Locate the cell with the specified text and output its (x, y) center coordinate. 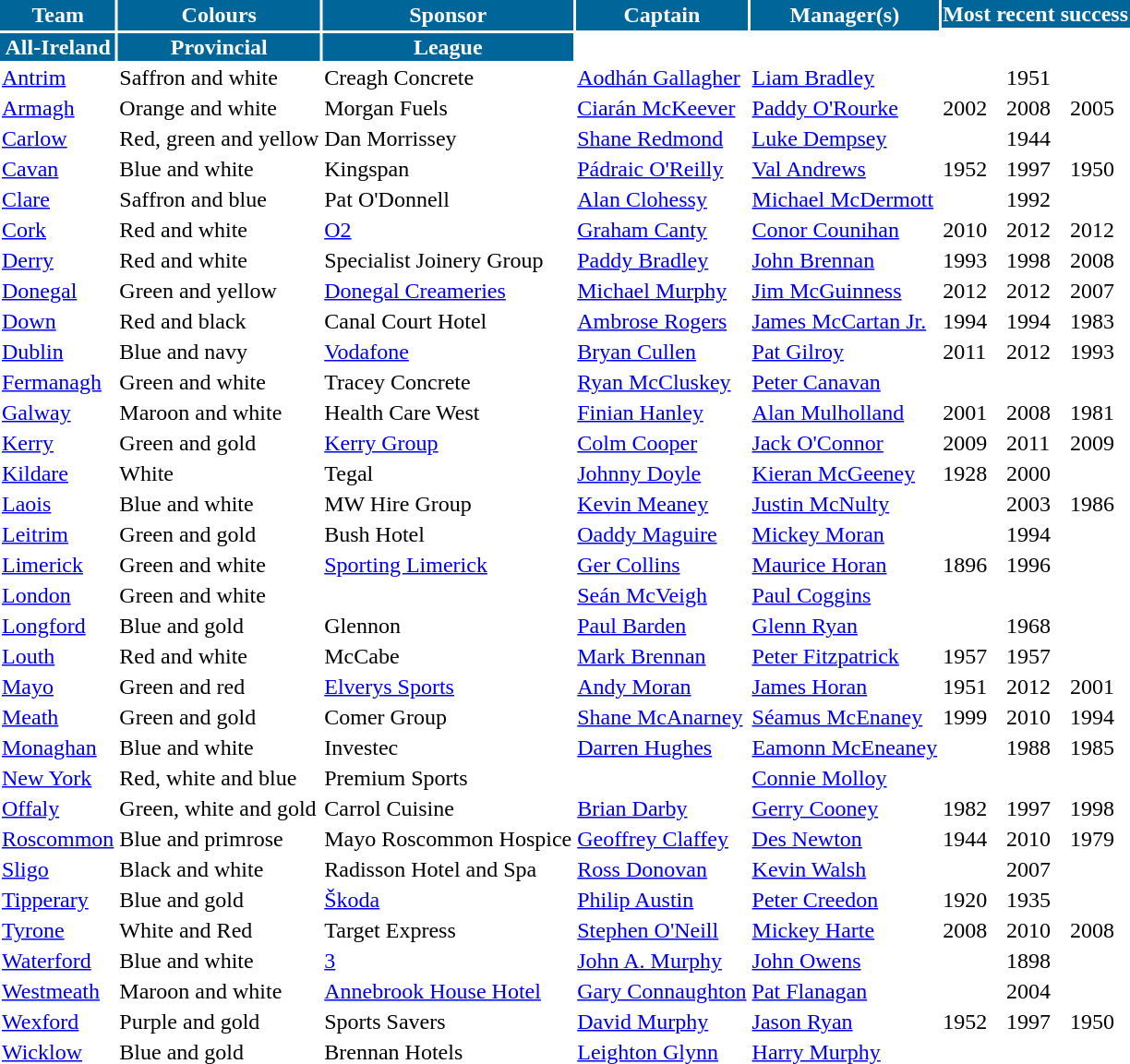
Mickey Harte (845, 930)
Seán McVeigh (662, 595)
MW Hire Group (449, 504)
Pádraic O'Reilly (662, 169)
Waterford (57, 961)
Canal Court Hotel (449, 321)
Elverys Sports (449, 687)
Shane McAnarney (662, 717)
John Brennan (845, 260)
Alan Clohessy (662, 199)
Liam Bradley (845, 78)
Antrim (57, 78)
Limerick (57, 565)
Sporting Limerick (449, 565)
Longford (57, 626)
Des Newton (845, 839)
Annebrook House Hotel (449, 991)
1982 (972, 808)
Provincial (220, 47)
Armagh (57, 108)
Investec (449, 747)
Bush Hotel (449, 534)
League (449, 47)
Justin McNulty (845, 504)
1935 (1036, 900)
Oaddy Maguire (662, 534)
1979 (1100, 839)
Michael Murphy (662, 291)
2002 (972, 108)
Monaghan (57, 747)
Tyrone (57, 930)
Laois (57, 504)
Mickey Moran (845, 534)
2003 (1036, 504)
Brian Darby (662, 808)
McCabe (449, 656)
Team (57, 15)
Aodhán Gallagher (662, 78)
Roscommon (57, 839)
Sligo (57, 869)
2005 (1100, 108)
Derry (57, 260)
1898 (1036, 961)
Ross Donovan (662, 869)
Séamus McEnaney (845, 717)
Colm Cooper (662, 443)
Kevin Walsh (845, 869)
Saffron and white (220, 78)
Pat Gilroy (845, 352)
Maurice Horan (845, 565)
Val Andrews (845, 169)
John Owens (845, 961)
Captain (662, 15)
Tracey Concrete (449, 382)
Mayo (57, 687)
Creagh Concrete (449, 78)
Alan Mulholland (845, 412)
2000 (1036, 473)
Westmeath (57, 991)
Conor Counihan (845, 230)
Mark Brennan (662, 656)
Glenn Ryan (845, 626)
Donegal Creameries (449, 291)
Carlow (57, 138)
Orange and white (220, 108)
Cork (57, 230)
Most recent success (1036, 14)
Luke Dempsey (845, 138)
Paul Barden (662, 626)
Jim McGuinness (845, 291)
Green, white and gold (220, 808)
1988 (1036, 747)
Pat Flanagan (845, 991)
Leitrim (57, 534)
Red, green and yellow (220, 138)
Galway (57, 412)
1968 (1036, 626)
Radisson Hotel and Spa (449, 869)
Tipperary (57, 900)
Specialist Joinery Group (449, 260)
Kerry Group (449, 443)
Andy Moran (662, 687)
Johnny Doyle (662, 473)
Peter Creedon (845, 900)
Green and red (220, 687)
Tegal (449, 473)
Ciarán McKeever (662, 108)
Clare (57, 199)
Škoda (449, 900)
O2 (449, 230)
Graham Canty (662, 230)
Jason Ryan (845, 1022)
Stephen O'Neill (662, 930)
Darren Hughes (662, 747)
1896 (972, 565)
Offaly (57, 808)
London (57, 595)
Connie Molloy (845, 778)
Health Care West (449, 412)
Gerry Cooney (845, 808)
1986 (1100, 504)
New York (57, 778)
Red and black (220, 321)
Kingspan (449, 169)
Paddy O'Rourke (845, 108)
Comer Group (449, 717)
Carrol Cuisine (449, 808)
Kerry (57, 443)
Ger Collins (662, 565)
White (220, 473)
John A. Murphy (662, 961)
Dan Morrissey (449, 138)
Kevin Meaney (662, 504)
Shane Redmond (662, 138)
Peter Fitzpatrick (845, 656)
1999 (972, 717)
Kieran McGeeney (845, 473)
Paddy Bradley (662, 260)
1928 (972, 473)
1920 (972, 900)
Down (57, 321)
Sponsor (449, 15)
1985 (1100, 747)
Paul Coggins (845, 595)
Morgan Fuels (449, 108)
Glennon (449, 626)
White and Red (220, 930)
1996 (1036, 565)
Gary Connaughton (662, 991)
Premium Sports (449, 778)
Eamonn McEneaney (845, 747)
Meath (57, 717)
Target Express (449, 930)
Wexford (57, 1022)
Ryan McCluskey (662, 382)
Red, white and blue (220, 778)
Michael McDermott (845, 199)
James Horan (845, 687)
All-Ireland (57, 47)
Blue and primrose (220, 839)
1981 (1100, 412)
David Murphy (662, 1022)
Louth (57, 656)
Saffron and blue (220, 199)
Donegal (57, 291)
Peter Canavan (845, 382)
Bryan Cullen (662, 352)
Green and yellow (220, 291)
Finian Hanley (662, 412)
Fermanagh (57, 382)
1992 (1036, 199)
Cavan (57, 169)
Blue and navy (220, 352)
James McCartan Jr. (845, 321)
1983 (1100, 321)
Colours (220, 15)
Pat O'Donnell (449, 199)
Geoffrey Claffey (662, 839)
Mayo Roscommon Hospice (449, 839)
Philip Austin (662, 900)
Vodafone (449, 352)
Ambrose Rogers (662, 321)
Black and white (220, 869)
Dublin (57, 352)
Manager(s) (845, 15)
Jack O'Connor (845, 443)
Sports Savers (449, 1022)
Purple and gold (220, 1022)
2004 (1036, 991)
Kildare (57, 473)
3 (449, 961)
